Scan for the cell matching the given text and deliver its [X, Y] coordinate at center. 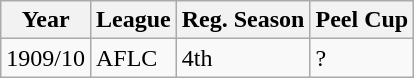
Reg. Season [243, 20]
4th [243, 58]
1909/10 [46, 58]
Year [46, 20]
AFLC [133, 58]
League [133, 20]
Peel Cup [362, 20]
? [362, 58]
